Scan for the cell matching the given text and deliver its (X, Y) coordinate at center. 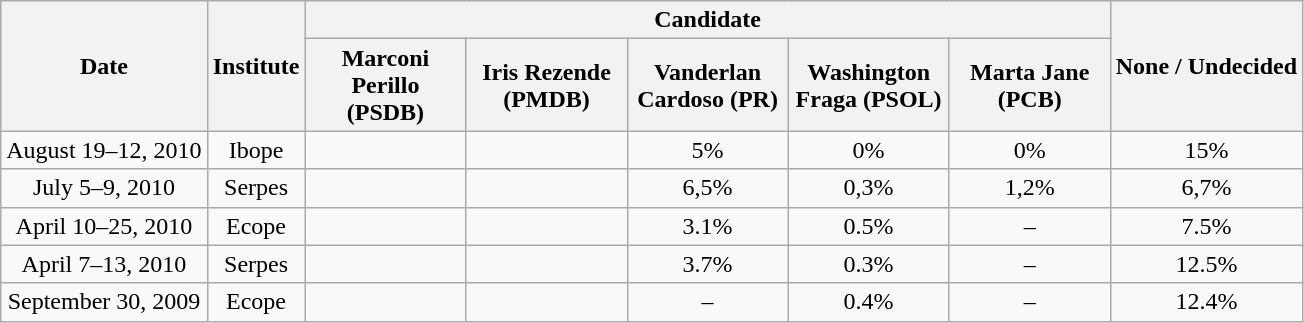
Vanderlan Cardoso (PR) (708, 85)
6,7% (1206, 188)
September 30, 2009 (104, 302)
Ibope (256, 150)
Iris Rezende (PMDB) (546, 85)
Date (104, 66)
Institute (256, 66)
None / Undecided (1206, 66)
6,5% (708, 188)
3.1% (708, 226)
August 19–12, 2010 (104, 150)
0,3% (868, 188)
0.3% (868, 264)
7.5% (1206, 226)
1,2% (1030, 188)
15% (1206, 150)
Marta Jane (PCB) (1030, 85)
3.7% (708, 264)
April 10–25, 2010 (104, 226)
Washington Fraga (PSOL) (868, 85)
April 7–13, 2010 (104, 264)
0.5% (868, 226)
5% (708, 150)
Candidate (708, 20)
12.4% (1206, 302)
Marconi Perillo (PSDB) (386, 85)
July 5–9, 2010 (104, 188)
12.5% (1206, 264)
0.4% (868, 302)
